Capture the cell that displays the provided text and extract its (X, Y) central coordinate. 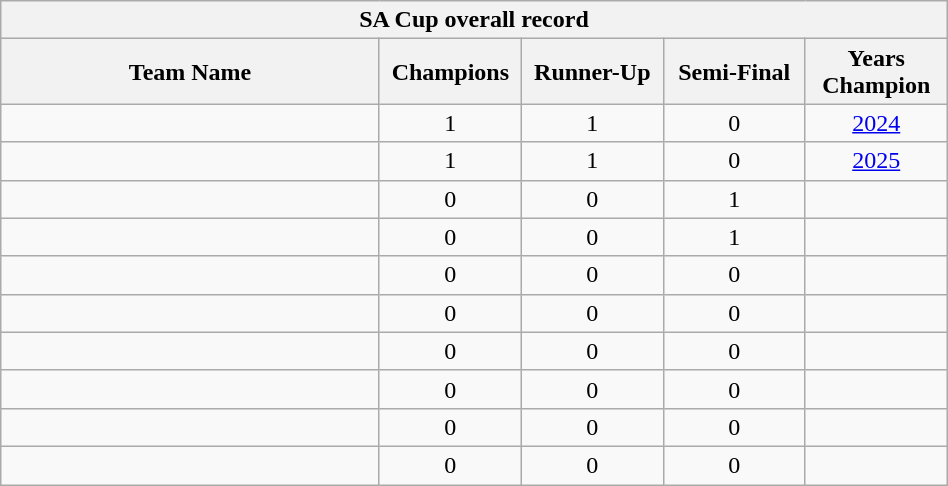
SA Cup overall record (474, 20)
Champions (450, 72)
Years Champion (876, 72)
Runner-Up (592, 72)
Team Name (190, 72)
Semi-Final (734, 72)
2024 (876, 123)
2025 (876, 161)
